Detect which cell encompasses the target text, then output its (x, y) center coordinate. 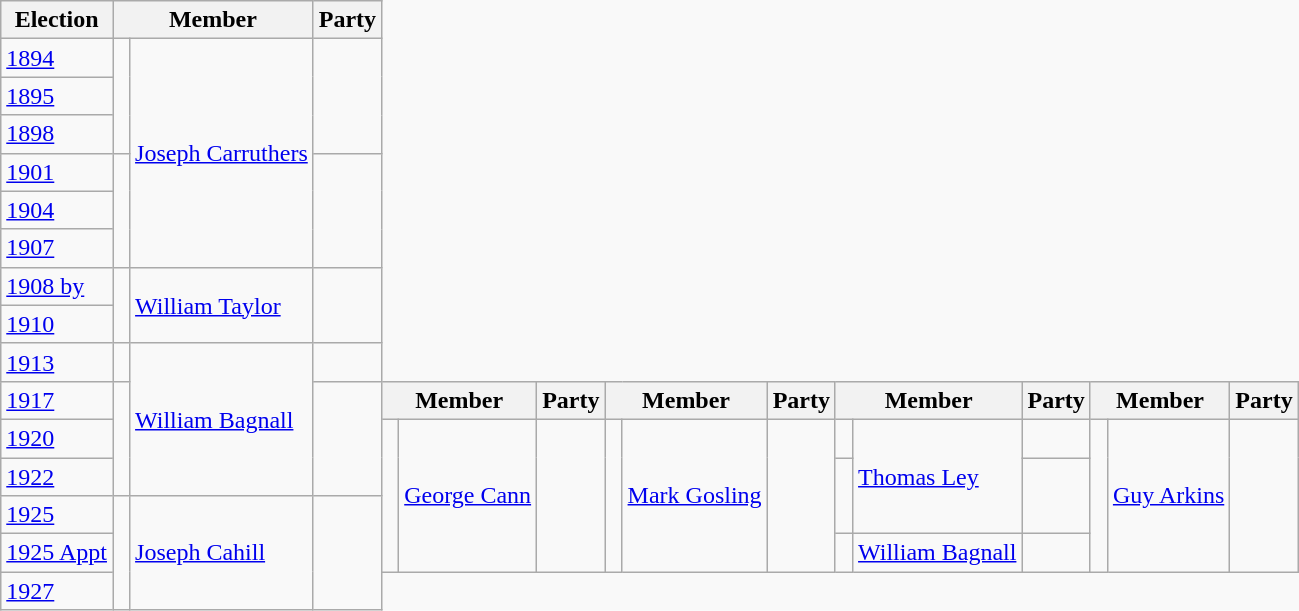
1898 (57, 134)
1895 (57, 96)
1922 (57, 477)
Joseph Carruthers (222, 153)
Election (57, 20)
1917 (57, 400)
1910 (57, 324)
William Taylor (222, 305)
Guy Arkins (1168, 495)
1925 (57, 515)
1913 (57, 362)
Thomas Ley (938, 476)
Mark Gosling (694, 495)
1920 (57, 438)
1901 (57, 172)
George Cann (468, 495)
1908 by (57, 286)
Joseph Cahill (222, 553)
1904 (57, 210)
1927 (57, 591)
1907 (57, 248)
1894 (57, 58)
1925 Appt (57, 553)
